Provide the (X, Y) coordinate of the cell's center where the given text is located.  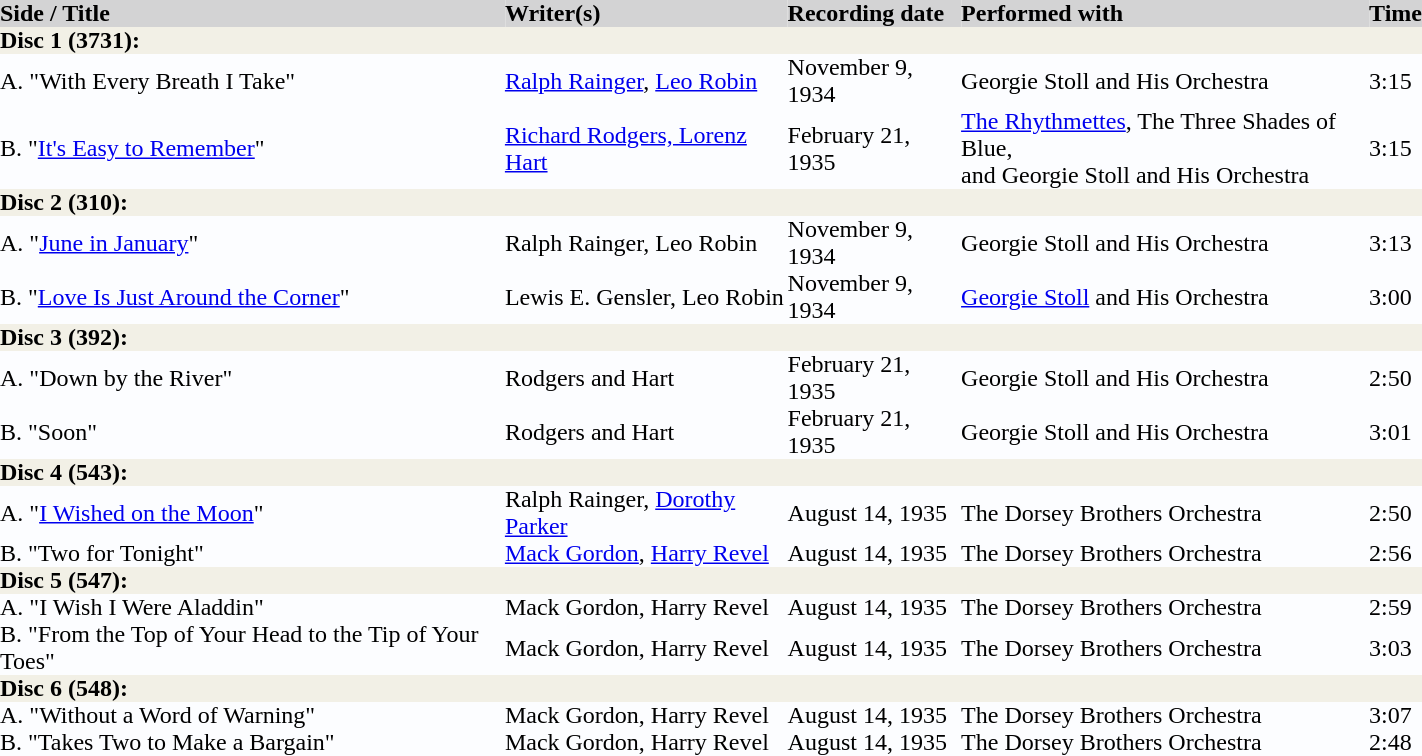
B. "Takes Two to Make a Bargain" (252, 742)
Disc 4 (543): (711, 472)
A. "June in January" (252, 243)
B. "From the Top of Your Head to the Tip of Your Toes" (252, 648)
Disc 3 (392): (711, 338)
3:07 (1396, 716)
Side / Title (252, 14)
B. "Soon" (252, 432)
2:59 (1396, 608)
Disc 1 (3731): (711, 40)
A. "With Every Breath I Take" (252, 81)
3:13 (1396, 243)
Disc 2 (310): (711, 202)
The Rhythmettes, The Three Shades of Blue,and Georgie Stoll and His Orchestra (1165, 148)
2:56 (1396, 554)
3:03 (1396, 648)
2:48 (1396, 742)
Ralph Rainger, Dorothy Parker (646, 513)
B. "It's Easy to Remember" (252, 148)
Lewis E. Gensler, Leo Robin (646, 297)
Disc 6 (548): (711, 688)
3:01 (1396, 432)
Richard Rodgers, Lorenz Hart (646, 148)
Writer(s) (646, 14)
A. "I Wish I Were Aladdin" (252, 608)
Performed with (1165, 14)
B. "Love Is Just Around the Corner" (252, 297)
A. "Without a Word of Warning" (252, 716)
Time (1396, 14)
Recording date (874, 14)
A. "I Wished on the Moon" (252, 513)
3:00 (1396, 297)
B. "Two for Tonight" (252, 554)
Disc 5 (547): (711, 580)
A. "Down by the River" (252, 378)
